Identify which cell holds the provided text, then report its (x, y) central coordinate. 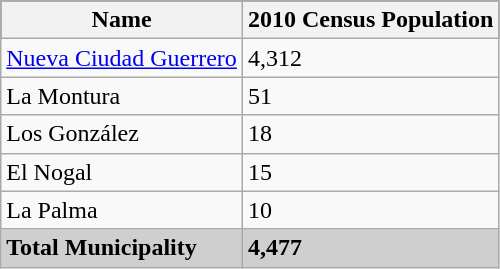
Total Municipality (122, 248)
Nueva Ciudad Guerrero (122, 58)
Los González (122, 134)
15 (370, 172)
La Palma (122, 210)
51 (370, 96)
4,312 (370, 58)
2010 Census Population (370, 20)
La Montura (122, 96)
El Nogal (122, 172)
4,477 (370, 248)
18 (370, 134)
10 (370, 210)
Name (122, 20)
